Return [x, y] of the center of cell containing provided text 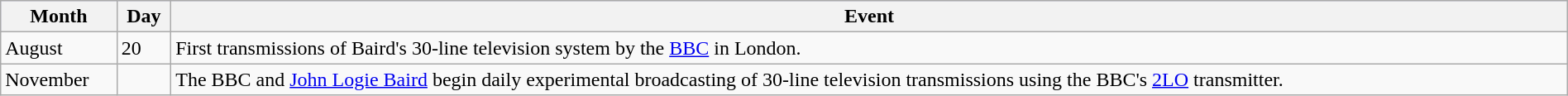
20 [144, 48]
August [59, 48]
Event [870, 17]
Month [59, 17]
First transmissions of Baird's 30-line television system by the BBC in London. [870, 48]
The BBC and John Logie Baird begin daily experimental broadcasting of 30-line television transmissions using the BBC's 2LO transmitter. [870, 79]
Day [144, 17]
November [59, 79]
